Detect which cell encompasses the target text, then output its (x, y) center coordinate. 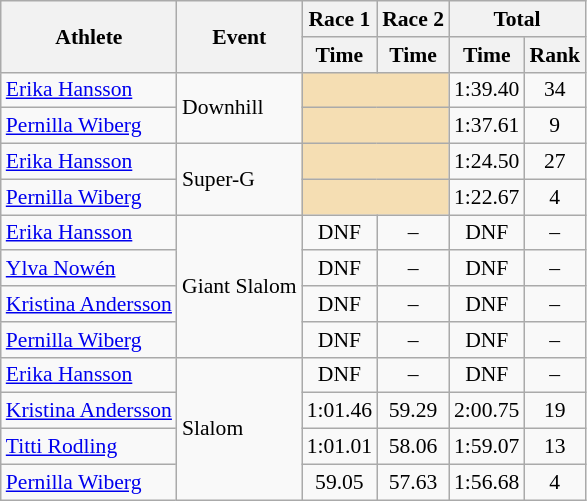
Titti Rodling (89, 447)
1:59.07 (486, 447)
34 (554, 90)
59.05 (340, 482)
Race 2 (413, 19)
Race 1 (340, 19)
Slalom (240, 428)
19 (554, 411)
Event (240, 36)
2:00.75 (486, 411)
Athlete (89, 36)
27 (554, 162)
Ylva Nowén (89, 269)
58.06 (413, 447)
1:24.50 (486, 162)
9 (554, 126)
Total (517, 19)
1:37.61 (486, 126)
Giant Slalom (240, 286)
1:01.01 (340, 447)
13 (554, 447)
57.63 (413, 482)
1:22.67 (486, 197)
Rank (554, 55)
1:56.68 (486, 482)
Super-G (240, 180)
1:39.40 (486, 90)
59.29 (413, 411)
1:01.46 (340, 411)
Downhill (240, 108)
